Capture the cell that displays the provided text and extract its (x, y) central coordinate. 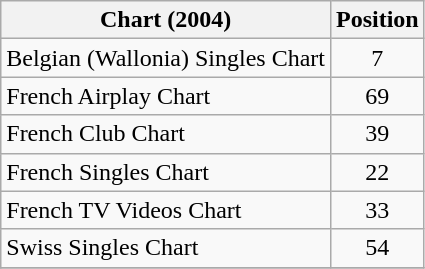
French Club Chart (166, 134)
French Airplay Chart (166, 96)
54 (377, 248)
French Singles Chart (166, 172)
33 (377, 210)
69 (377, 96)
French TV Videos Chart (166, 210)
Swiss Singles Chart (166, 248)
39 (377, 134)
7 (377, 58)
22 (377, 172)
Chart (2004) (166, 20)
Position (377, 20)
Belgian (Wallonia) Singles Chart (166, 58)
